Find where the given text appears and provide that cell's center as (X, Y) coordinate. 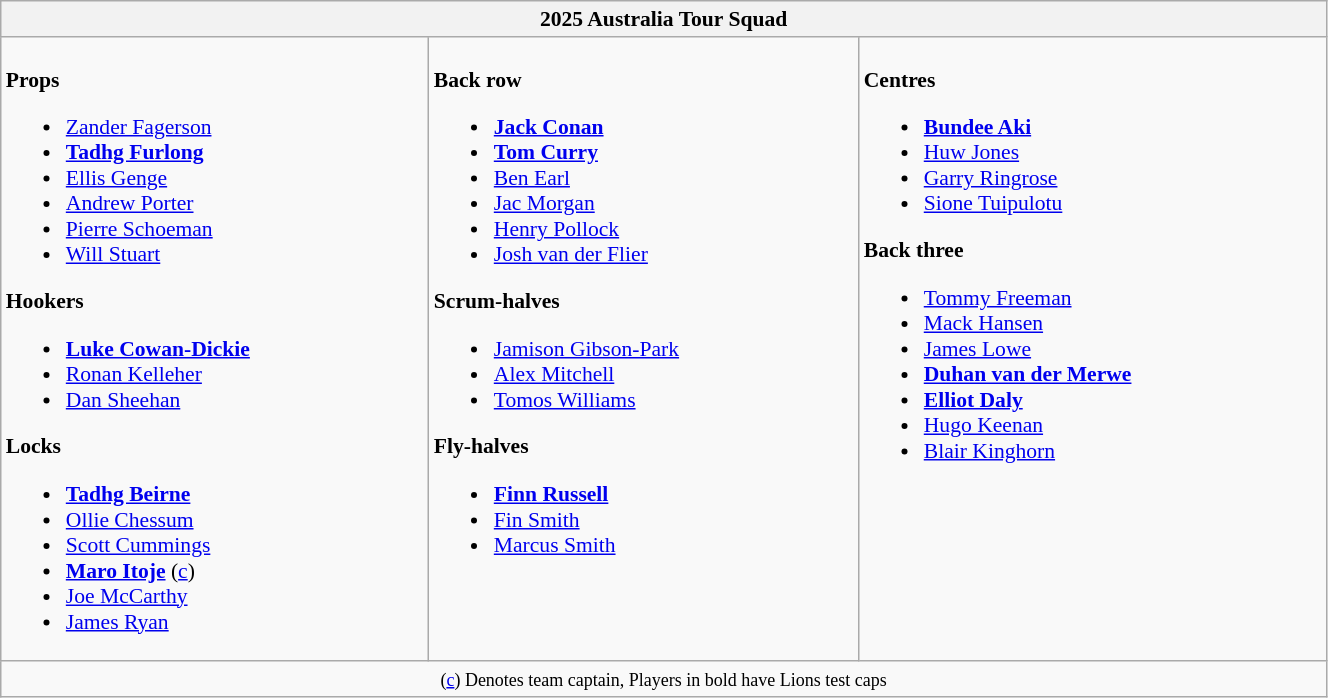
(c) Denotes team captain, Players in bold have Lions test caps (664, 679)
2025 Australia Tour Squad (664, 19)
